Search for the cell housing the specified text and yield its (x, y) center coordinate. 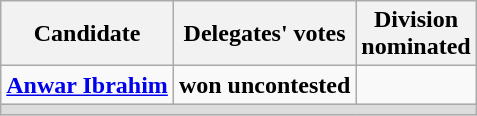
Anwar Ibrahim (88, 85)
Candidate (88, 34)
Delegates' votes (264, 34)
Divisionnominated (416, 34)
won uncontested (264, 85)
